Return [x, y] of the center of cell containing provided text 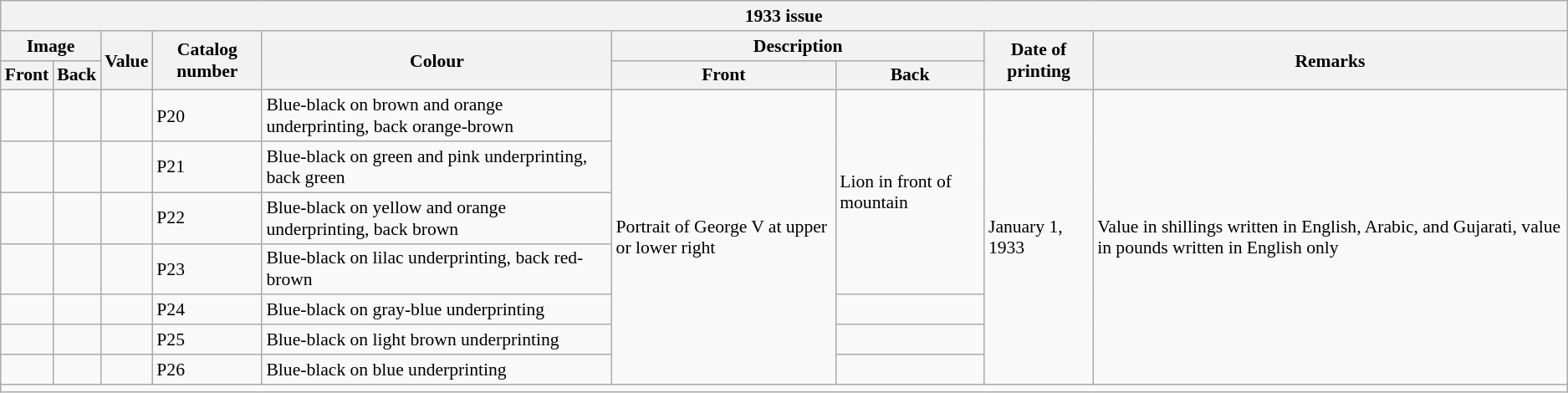
P26 [207, 370]
Description [798, 46]
P20 [207, 115]
1933 issue [784, 16]
Blue-black on light brown underprinting [437, 339]
P25 [207, 339]
Value in shillings written in English, Arabic, and Gujarati, value in pounds written in English only [1330, 237]
Blue-black on yellow and orange underprinting, back brown [437, 217]
Value [126, 60]
Blue-black on brown and orange underprinting, back orange-brown [437, 115]
Blue-black on green and pink underprinting, back green [437, 167]
P21 [207, 167]
Colour [437, 60]
P24 [207, 310]
Blue-black on gray-blue underprinting [437, 310]
P23 [207, 269]
Lion in front of mountain [910, 192]
Portrait of George V at upper or lower right [724, 237]
Image [50, 46]
P22 [207, 217]
Blue-black on lilac underprinting, back red-brown [437, 269]
January 1, 1933 [1039, 237]
Remarks [1330, 60]
Date of printing [1039, 60]
Catalog number [207, 60]
Blue-black on blue underprinting [437, 370]
